Find where the given text appears and provide that cell's center as [X, Y] coordinate. 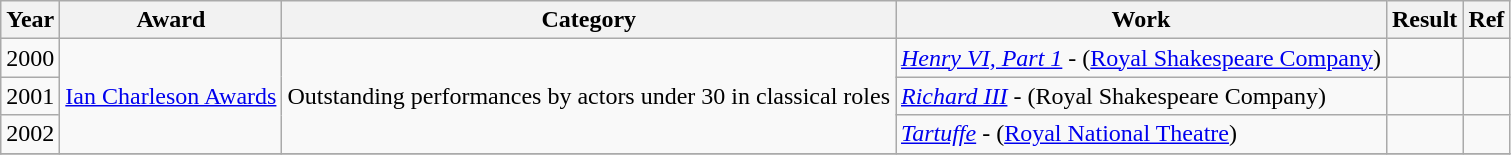
Ian Charleson Awards [171, 96]
Award [171, 20]
2002 [30, 134]
Ref [1486, 20]
Year [30, 20]
Category [589, 20]
Henry VI, Part 1 - (Royal Shakespeare Company) [1142, 58]
Outstanding performances by actors under 30 in classical roles [589, 96]
Work [1142, 20]
Richard III - (Royal Shakespeare Company) [1142, 96]
2001 [30, 96]
Result [1424, 20]
Tartuffe - (Royal National Theatre) [1142, 134]
2000 [30, 58]
